Capture the cell that displays the provided text and extract its (X, Y) central coordinate. 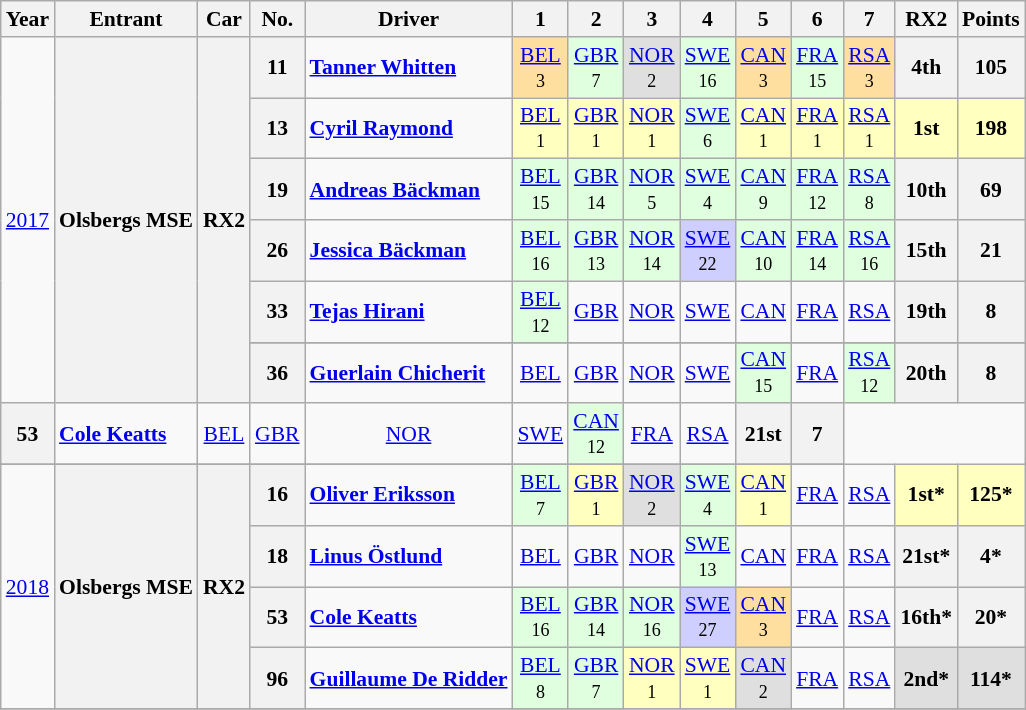
BEL8 (541, 678)
Year (28, 19)
SWE13 (708, 556)
BEL12 (541, 312)
BEL15 (541, 190)
Andreas Bäckman (409, 190)
4* (991, 556)
20th (926, 372)
18 (278, 556)
2018 (28, 587)
16 (278, 496)
5 (763, 19)
13 (278, 128)
11 (278, 68)
FRA14 (817, 250)
Linus Östlund (409, 556)
1st* (926, 496)
RSA3 (869, 68)
6 (817, 19)
RSA16 (869, 250)
SWE1 (708, 678)
4th (926, 68)
NOR16 (652, 618)
Tanner Whitten (409, 68)
36 (278, 372)
CAN15 (763, 372)
BEL1 (541, 128)
21st* (926, 556)
198 (991, 128)
Guillaume De Ridder (409, 678)
1 (541, 19)
33 (278, 312)
CAN9 (763, 190)
2nd* (926, 678)
2 (596, 19)
SWE16 (708, 68)
96 (278, 678)
114* (991, 678)
CAN12 (596, 434)
SWE6 (708, 128)
21st (763, 434)
FRA15 (817, 68)
SWE27 (708, 618)
Tejas Hirani (409, 312)
RSA1 (869, 128)
Car (224, 19)
RSA12 (869, 372)
Jessica Bäckman (409, 250)
3 (652, 19)
SWE22 (708, 250)
CAN2 (763, 678)
105 (991, 68)
Points (991, 19)
RSA8 (869, 190)
GBR13 (596, 250)
10th (926, 190)
1st (926, 128)
Oliver Eriksson (409, 496)
19 (278, 190)
69 (991, 190)
21 (991, 250)
Cyril Raymond (409, 128)
NOR14 (652, 250)
No. (278, 19)
Driver (409, 19)
BEL7 (541, 496)
19th (926, 312)
FRA1 (817, 128)
26 (278, 250)
16th* (926, 618)
2017 (28, 220)
4 (708, 19)
125* (991, 496)
15th (926, 250)
NOR5 (652, 190)
Guerlain Chicherit (409, 372)
FRA12 (817, 190)
CAN10 (763, 250)
Entrant (126, 19)
BEL3 (541, 68)
20* (991, 618)
